Return [X, Y] of the center of cell containing provided text 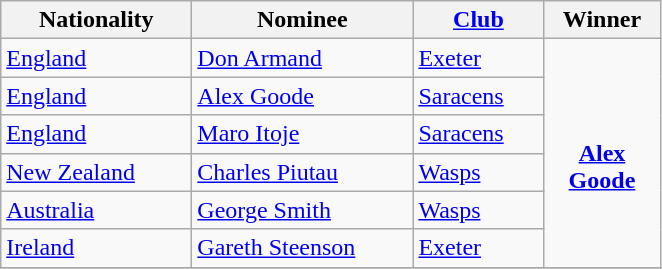
Nominee [302, 20]
Don Armand [302, 58]
Charles Piutau [302, 172]
Nationality [96, 20]
New Zealand [96, 172]
Winner [602, 20]
Ireland [96, 248]
Gareth Steenson [302, 248]
Australia [96, 210]
Club [478, 20]
George Smith [302, 210]
Maro Itoje [302, 134]
